Output the (X, Y) coordinate of the center of the cell containing the given text.  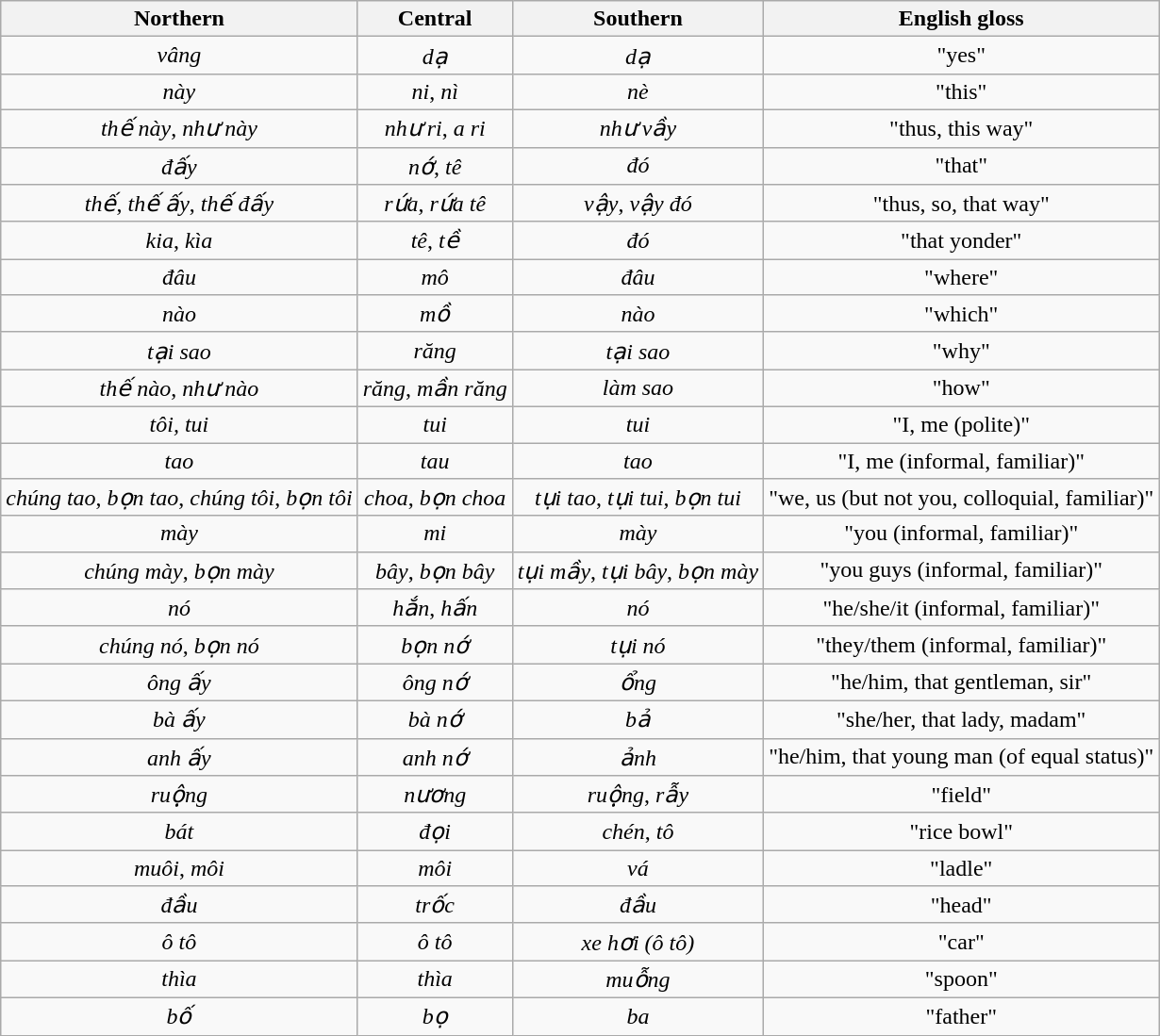
này (179, 91)
ông nớ (435, 682)
trốc (435, 905)
ruộng, rẫy (638, 795)
"he/him, that young man (of equal status)" (962, 757)
thế này, như này (179, 128)
"you guys (informal, familiar)" (962, 570)
bây, bọn bây (435, 570)
"thus, this way" (962, 128)
"how" (962, 388)
chúng mày, bọn mày (179, 570)
kia, kìa (179, 240)
bà ấy (179, 719)
"we, us (but not you, colloquial, familiar)" (962, 498)
ba (638, 1016)
mô (435, 277)
English gloss (962, 19)
"car" (962, 942)
"father" (962, 1016)
mồ (435, 314)
tụi nó (638, 645)
"you (informal, familiar)" (962, 534)
"this" (962, 91)
rứa, rứa tê (435, 204)
muôi, môi (179, 868)
đấy (179, 166)
thế nào, như nào (179, 388)
như vầy (638, 128)
răng, mần răng (435, 388)
"head" (962, 905)
môi (435, 868)
bà nớ (435, 719)
bọn nớ (435, 645)
choa, bọn choa (435, 498)
tụi mầy, tụi bây, bọn mày (638, 570)
"spoon" (962, 979)
bả (638, 719)
"I, me (informal, familiar)" (962, 461)
Northern (179, 19)
làm sao (638, 388)
anh nớ (435, 757)
ruộng (179, 795)
"I, me (polite)" (962, 424)
chúng tao, bọn tao, chúng tôi, bọn tôi (179, 498)
xe hơi (ô tô) (638, 942)
tau (435, 461)
"rice bowl" (962, 831)
chúng nó, bọn nó (179, 645)
"she/her, that lady, madam" (962, 719)
"ladle" (962, 868)
mi (435, 534)
nớ, tê (435, 166)
bọ (435, 1016)
anh ấy (179, 757)
nè (638, 91)
"yes" (962, 56)
vậy, vậy đó (638, 204)
vâng (179, 56)
đọi (435, 831)
hắn, hấn (435, 608)
Central (435, 19)
nương (435, 795)
"thus, so, that way" (962, 204)
răng (435, 351)
"where" (962, 277)
tôi, tui (179, 424)
"field" (962, 795)
tụi tao, tụi tui, bọn tui (638, 498)
"that yonder" (962, 240)
thế, thế ấy, thế đấy (179, 204)
bát (179, 831)
"they/them (informal, familiar)" (962, 645)
vá (638, 868)
Southern (638, 19)
chén, tô (638, 831)
ông ấy (179, 682)
bố (179, 1016)
"he/she/it (informal, familiar)" (962, 608)
muỗng (638, 979)
như ri, a ri (435, 128)
"he/him, that gentleman, sir" (962, 682)
ổng (638, 682)
"which" (962, 314)
tê, tề (435, 240)
"why" (962, 351)
"that" (962, 166)
ảnh (638, 757)
ni, nì (435, 91)
